Return (x, y) of the center of cell containing provided text 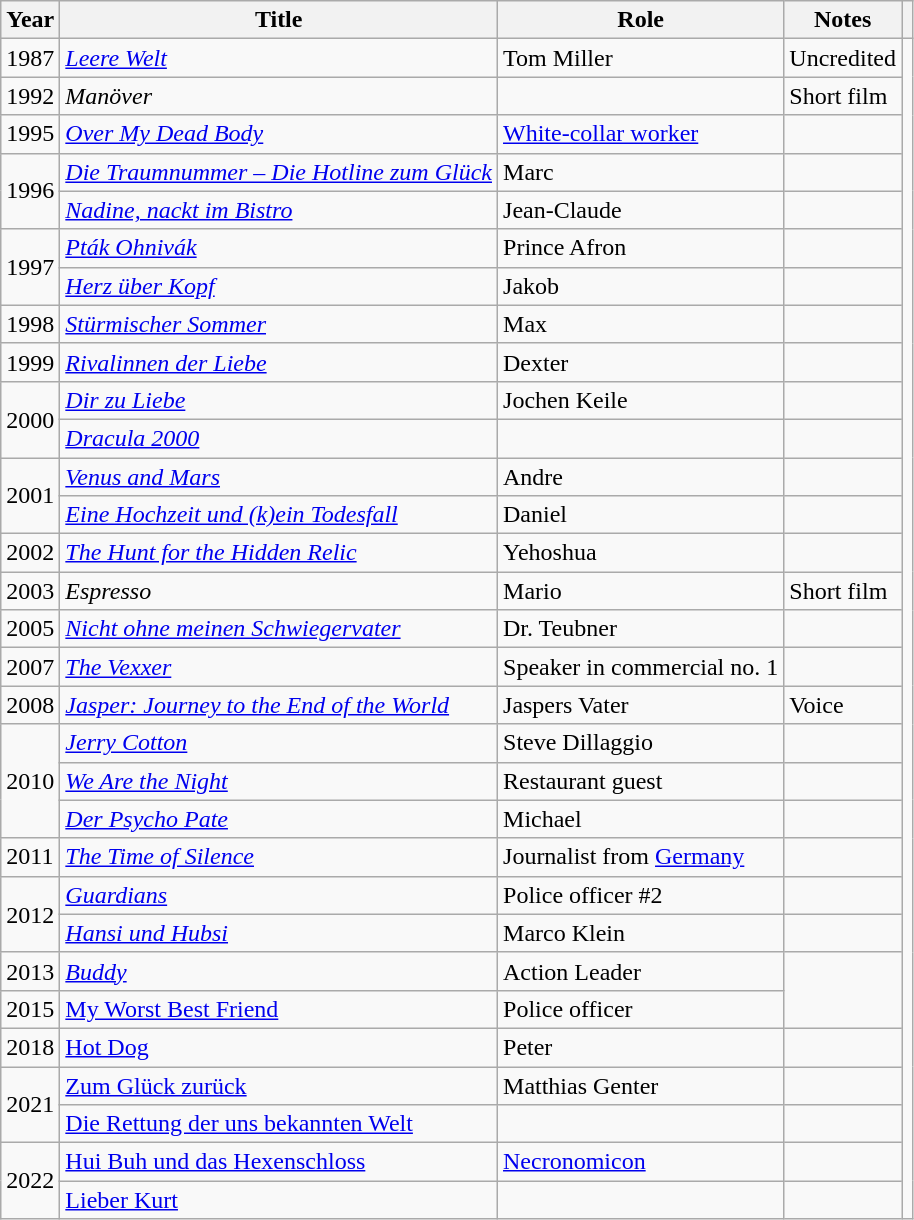
2015 (30, 1009)
2003 (30, 591)
Speaker in commercial no. 1 (641, 667)
Stürmischer Sommer (279, 324)
Marco Klein (641, 933)
2002 (30, 553)
Dir zu Liebe (279, 400)
2018 (30, 1047)
Matthias Genter (641, 1085)
2021 (30, 1104)
White-collar worker (641, 134)
Jean-Claude (641, 210)
Die Rettung der uns bekannten Welt (279, 1124)
Peter (641, 1047)
2013 (30, 971)
Rivalinnen der Liebe (279, 362)
Dexter (641, 362)
2007 (30, 667)
Hansi und Hubsi (279, 933)
Marc (641, 172)
Jakob (641, 286)
Pták Ohnivák (279, 248)
Tom Miller (641, 58)
1997 (30, 267)
Leere Welt (279, 58)
Zum Glück zurück (279, 1085)
Dracula 2000 (279, 438)
My Worst Best Friend (279, 1009)
The Vexxer (279, 667)
Buddy (279, 971)
Venus and Mars (279, 477)
Jasper: Journey to the End of the World (279, 705)
We Are the Night (279, 781)
1996 (30, 191)
Over My Dead Body (279, 134)
Title (279, 20)
Police officer #2 (641, 895)
Guardians (279, 895)
Hot Dog (279, 1047)
The Hunt for the Hidden Relic (279, 553)
Die Traumnummer – Die Hotline zum Glück (279, 172)
Notes (843, 20)
Andre (641, 477)
Max (641, 324)
The Time of Silence (279, 857)
Police officer (641, 1009)
Role (641, 20)
2008 (30, 705)
Michael (641, 819)
1987 (30, 58)
2000 (30, 419)
Jochen Keile (641, 400)
Restaurant guest (641, 781)
Journalist from Germany (641, 857)
Dr. Teubner (641, 629)
Action Leader (641, 971)
Jerry Cotton (279, 743)
1995 (30, 134)
Jaspers Vater (641, 705)
Espresso (279, 591)
Herz über Kopf (279, 286)
Eine Hochzeit und (k)ein Todesfall (279, 515)
1992 (30, 96)
Der Psycho Pate (279, 819)
Manöver (279, 96)
2012 (30, 914)
2010 (30, 781)
Nicht ohne meinen Schwiegervater (279, 629)
Voice (843, 705)
Year (30, 20)
Daniel (641, 515)
2005 (30, 629)
Nadine, nackt im Bistro (279, 210)
1998 (30, 324)
Uncredited (843, 58)
2001 (30, 496)
Hui Buh und das Hexenschloss (279, 1162)
1999 (30, 362)
2011 (30, 857)
2022 (30, 1181)
Necronomicon (641, 1162)
Prince Afron (641, 248)
Lieber Kurt (279, 1200)
Steve Dillaggio (641, 743)
Mario (641, 591)
Yehoshua (641, 553)
